Capture the cell that displays the provided text and extract its [x, y] central coordinate. 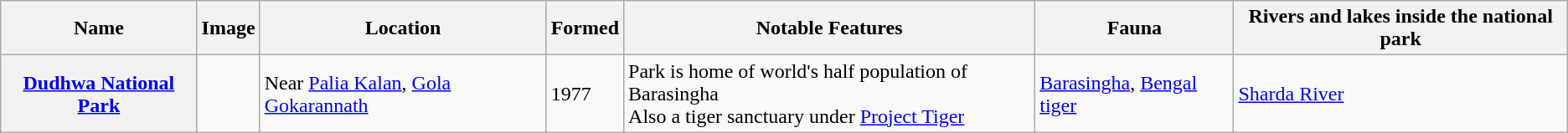
Sharda River [1400, 94]
Park is home of world's half population of BarasinghaAlso a tiger sanctuary under Project Tiger [829, 94]
Dudhwa National Park [99, 94]
Name [99, 28]
Notable Features [829, 28]
Barasingha, Bengal tiger [1134, 94]
Image [228, 28]
Formed [585, 28]
Fauna [1134, 28]
Rivers and lakes inside the national park [1400, 28]
Location [403, 28]
1977 [585, 94]
Near Palia Kalan, Gola Gokarannath [403, 94]
